Extract the [x, y] coordinate from the center of the cell holding the provided text.  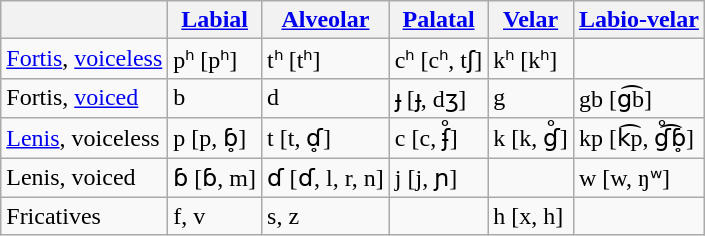
ɟ [ɟ, dʒ] [438, 98]
t [t, ɗ̥] [326, 138]
c [c, ʄ̊] [438, 138]
Fricatives [84, 216]
Alveolar [326, 20]
Palatal [438, 20]
Velar [531, 20]
f, v [215, 216]
kp [k͡p, ɠ̊͡ɓ̥] [638, 138]
b [215, 98]
w [w, ŋʷ] [638, 178]
ɓ [ɓ, m] [215, 178]
g [531, 98]
Labial [215, 20]
cʰ [cʰ, tʃ] [438, 59]
Lenis, voiceless [84, 138]
Fortis, voiced [84, 98]
d [326, 98]
p [p, ɓ̥] [215, 138]
gb [g͡b] [638, 98]
Fortis, voiceless [84, 59]
tʰ [tʰ] [326, 59]
pʰ [pʰ] [215, 59]
ɗ [ɗ, l, r, n] [326, 178]
Labio-velar [638, 20]
kʰ [kʰ] [531, 59]
k [k, ɠ̊] [531, 138]
s, z [326, 216]
j [j, ɲ] [438, 178]
Lenis, voiced [84, 178]
h [x, h] [531, 216]
